Locate the cell with the specified text and output its [x, y] center coordinate. 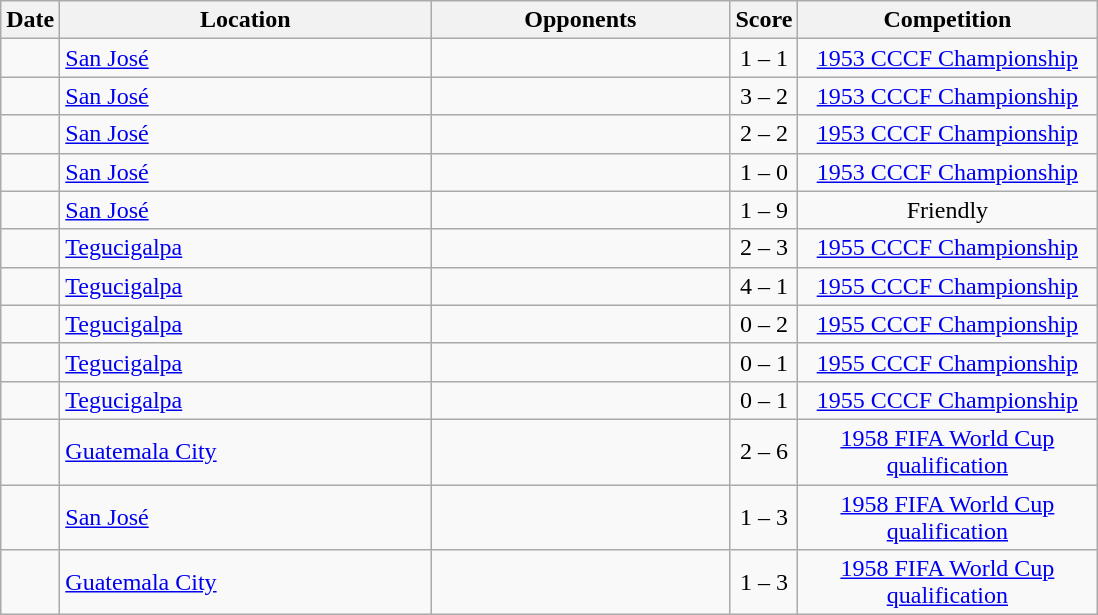
2 – 3 [764, 248]
0 – 2 [764, 324]
Location [246, 20]
Opponents [580, 20]
3 – 2 [764, 96]
Date [30, 20]
4 – 1 [764, 286]
Friendly [948, 210]
2 – 2 [764, 134]
Score [764, 20]
Competition [948, 20]
1 – 1 [764, 58]
1 – 9 [764, 210]
1 – 0 [764, 172]
2 – 6 [764, 452]
